Output the [X, Y] coordinate of the center of the cell containing the given text.  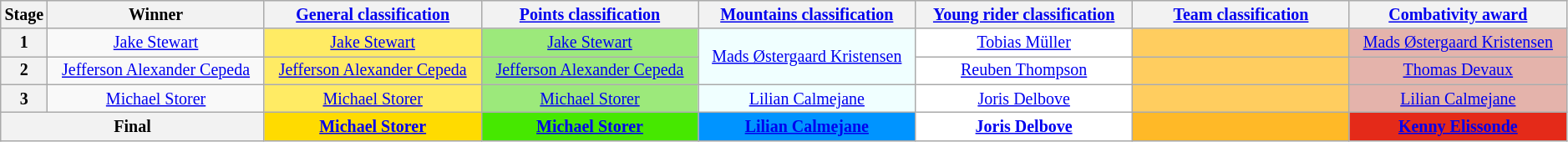
General classification [373, 15]
Team classification [1241, 15]
Stage [24, 15]
3 [24, 99]
1 [24, 43]
Final [132, 127]
Reuben Thompson [1024, 70]
Points classification [590, 15]
Mountains classification [807, 15]
Young rider classification [1024, 15]
2 [24, 70]
Kenny Elissonde [1458, 127]
Winner [155, 15]
Thomas Devaux [1458, 70]
Combativity award [1458, 15]
Tobias Müller [1024, 43]
